Find where the given text appears and provide that cell's center as [x, y] coordinate. 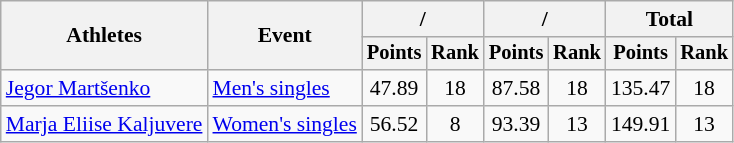
56.52 [394, 124]
Total [670, 19]
Athletes [104, 36]
93.39 [516, 124]
Men's singles [284, 88]
87.58 [516, 88]
135.47 [640, 88]
8 [455, 124]
Women's singles [284, 124]
47.89 [394, 88]
149.91 [640, 124]
Event [284, 36]
Jegor Martšenko [104, 88]
Marja Eliise Kaljuvere [104, 124]
